Provide the (X, Y) coordinate of the cell's center where the given text is located.  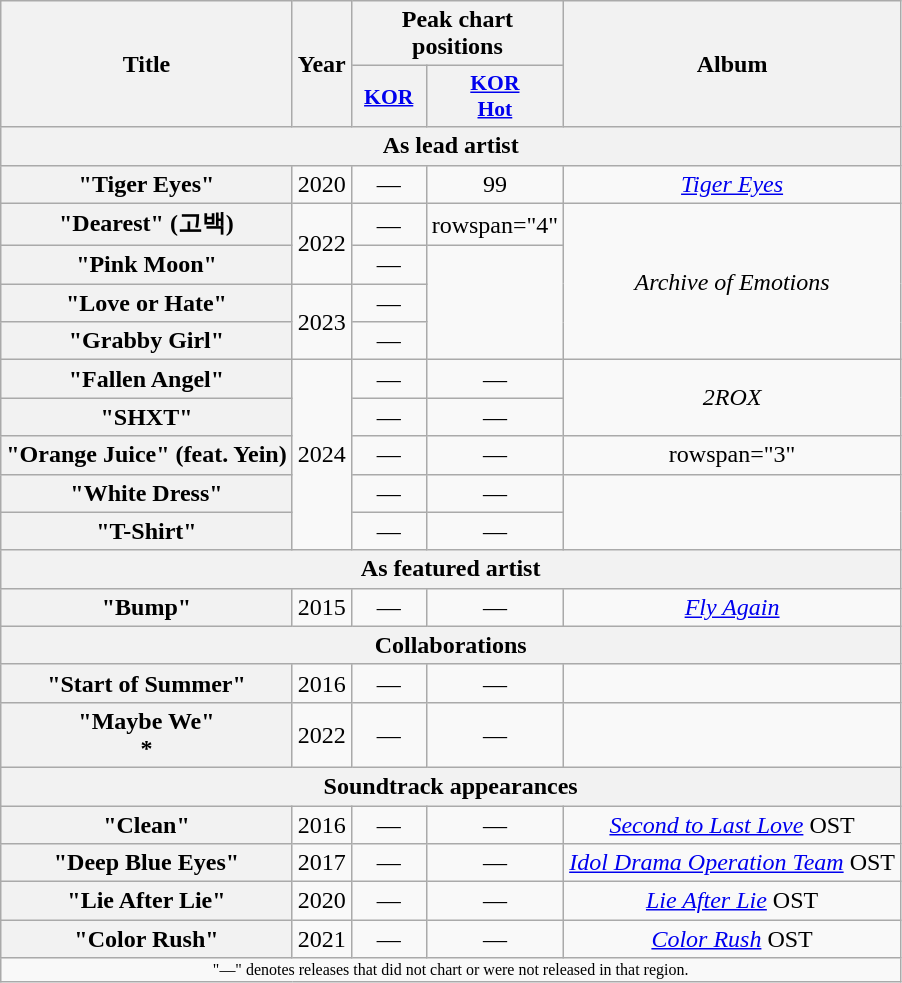
Second to Last Love OST (732, 825)
"Bump" (146, 607)
Idol Drama Operation Team OST (732, 863)
Album (732, 64)
Peak chartpositions (457, 34)
2021 (322, 939)
Year (322, 64)
"T-Shirt" (146, 531)
Fly Again (732, 607)
Collaborations (451, 645)
Title (146, 64)
KORHot (495, 96)
2024 (322, 455)
Tiger Eyes (732, 184)
"Lie After Lie" (146, 901)
2017 (322, 863)
KOR (388, 96)
2ROX (732, 398)
"Dearest" (고백) (146, 224)
Archive of Emotions (732, 282)
Lie After Lie OST (732, 901)
"Love or Hate" (146, 303)
"Fallen Angel" (146, 379)
"—" denotes releases that did not chart or were not released in that region. (451, 970)
Soundtrack appearances (451, 786)
"Orange Juice" (feat. Yein) (146, 455)
2015 (322, 607)
"Color Rush" (146, 939)
rowspan="3" (732, 455)
2023 (322, 322)
"SHXT" (146, 417)
"White Dress" (146, 493)
"Clean" (146, 825)
As lead artist (451, 146)
"Maybe We" * (146, 734)
Color Rush OST (732, 939)
"Start of Summer" (146, 683)
99 (495, 184)
"Tiger Eyes" (146, 184)
"Pink Moon" (146, 265)
rowspan="4" (495, 224)
"Deep Blue Eyes" (146, 863)
As featured artist (451, 569)
"Grabby Girl" (146, 341)
